Find where the given text appears and provide that cell's center as (X, Y) coordinate. 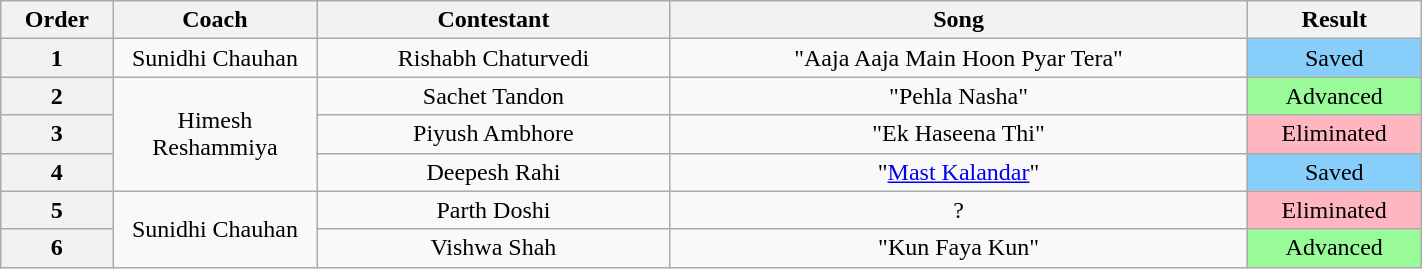
Order (57, 20)
2 (57, 96)
Himesh Reshammiya (215, 134)
"Pehla Nasha" (958, 96)
4 (57, 172)
Vishwa Shah (494, 248)
Parth Doshi (494, 210)
Result (1334, 20)
5 (57, 210)
Deepesh Rahi (494, 172)
"Kun Faya Kun" (958, 248)
1 (57, 58)
Coach (215, 20)
? (958, 210)
Rishabh Chaturvedi (494, 58)
Song (958, 20)
Piyush Ambhore (494, 134)
3 (57, 134)
"Ek Haseena Thi" (958, 134)
Contestant (494, 20)
6 (57, 248)
"Mast Kalandar" (958, 172)
"Aaja Aaja Main Hoon Pyar Tera" (958, 58)
Sachet Tandon (494, 96)
